Find where the given text appears and provide that cell's center as (x, y) coordinate. 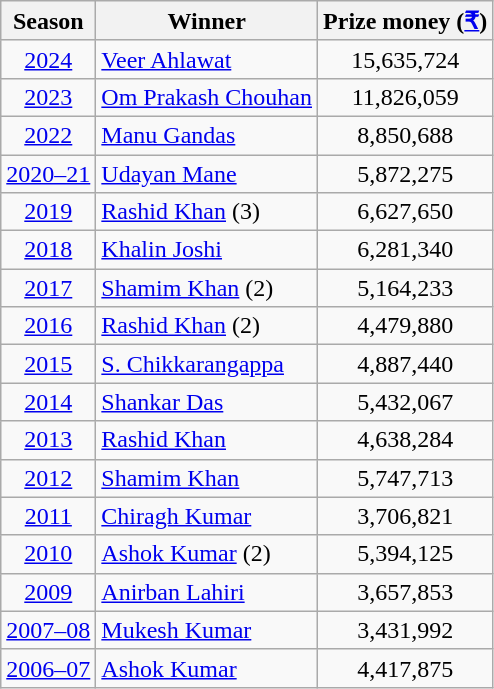
15,635,724 (406, 59)
2011 (48, 516)
2016 (48, 326)
Rashid Khan (3) (207, 212)
2019 (48, 212)
Mukesh Kumar (207, 630)
Shankar Das (207, 402)
2017 (48, 288)
Ashok Kumar (207, 668)
2012 (48, 478)
5,164,233 (406, 288)
3,657,853 (406, 592)
2022 (48, 135)
6,281,340 (406, 250)
11,826,059 (406, 97)
2007–08 (48, 630)
Anirban Lahiri (207, 592)
Rashid Khan (2) (207, 326)
5,432,067 (406, 402)
Manu Gandas (207, 135)
6,627,650 (406, 212)
4,887,440 (406, 364)
Khalin Joshi (207, 250)
2023 (48, 97)
Om Prakash Chouhan (207, 97)
2015 (48, 364)
Prize money (₹) (406, 21)
5,747,713 (406, 478)
Rashid Khan (207, 440)
4,479,880 (406, 326)
5,872,275 (406, 173)
Chiragh Kumar (207, 516)
4,417,875 (406, 668)
Ashok Kumar (2) (207, 554)
2006–07 (48, 668)
2024 (48, 59)
8,850,688 (406, 135)
Season (48, 21)
2020–21 (48, 173)
2018 (48, 250)
2014 (48, 402)
Shamim Khan (207, 478)
5,394,125 (406, 554)
Udayan Mane (207, 173)
2009 (48, 592)
Winner (207, 21)
2013 (48, 440)
Shamim Khan (2) (207, 288)
2010 (48, 554)
S. Chikkarangappa (207, 364)
Veer Ahlawat (207, 59)
3,706,821 (406, 516)
3,431,992 (406, 630)
4,638,284 (406, 440)
